Provide the [X, Y] coordinate of the cell's center where the given text is located.  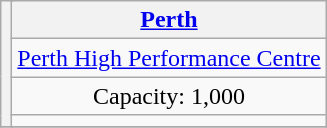
Perth [169, 20]
Perth High Performance Centre [169, 58]
Capacity: 1,000 [169, 96]
